Determine the [X, Y] coordinate at the center of the cell enclosing the given text.  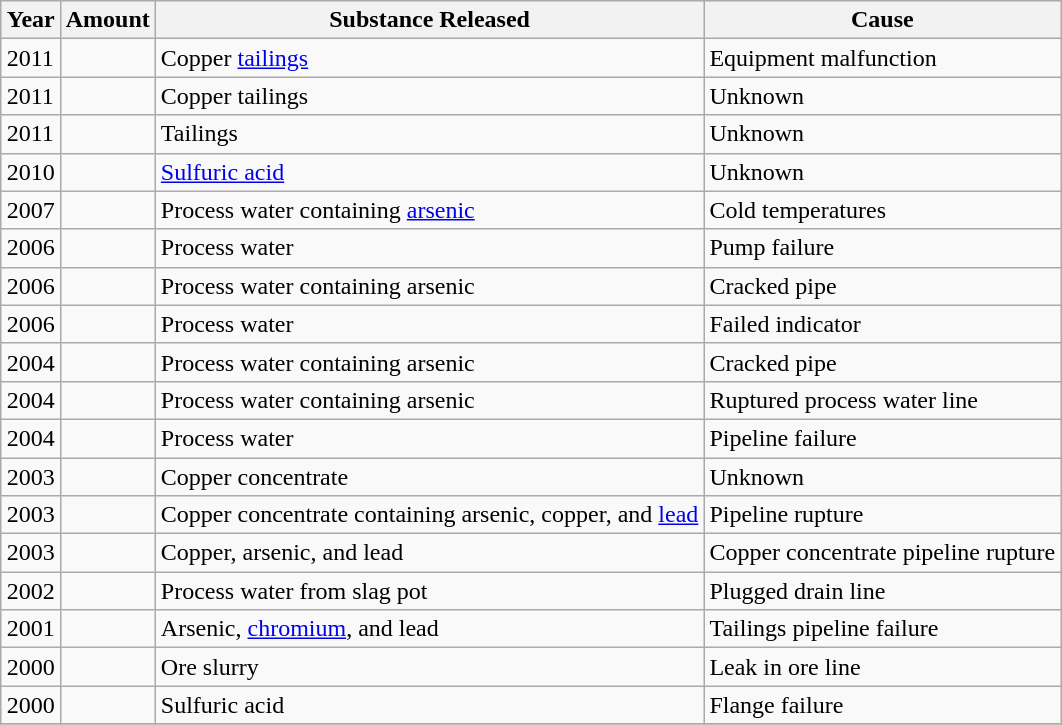
Leak in ore line [882, 667]
Flange failure [882, 705]
Ruptured process water line [882, 400]
Tailings pipeline failure [882, 629]
Copper concentrate pipeline rupture [882, 553]
Pipeline failure [882, 438]
Ore slurry [430, 667]
Tailings [430, 134]
Copper concentrate containing arsenic, copper, and lead [430, 515]
Plugged drain line [882, 591]
Substance Released [430, 20]
2002 [30, 591]
2001 [30, 629]
Pump failure [882, 248]
2010 [30, 172]
Year [30, 20]
Cold temperatures [882, 210]
Process water from slag pot [430, 591]
Copper concentrate [430, 477]
Arsenic, chromium, and lead [430, 629]
Equipment malfunction [882, 58]
Copper, arsenic, and lead [430, 553]
2007 [30, 210]
Pipeline rupture [882, 515]
Amount [108, 20]
Cause [882, 20]
Failed indicator [882, 324]
